Return the (x, y) coordinate for the center point of the cell that contains the specified text.  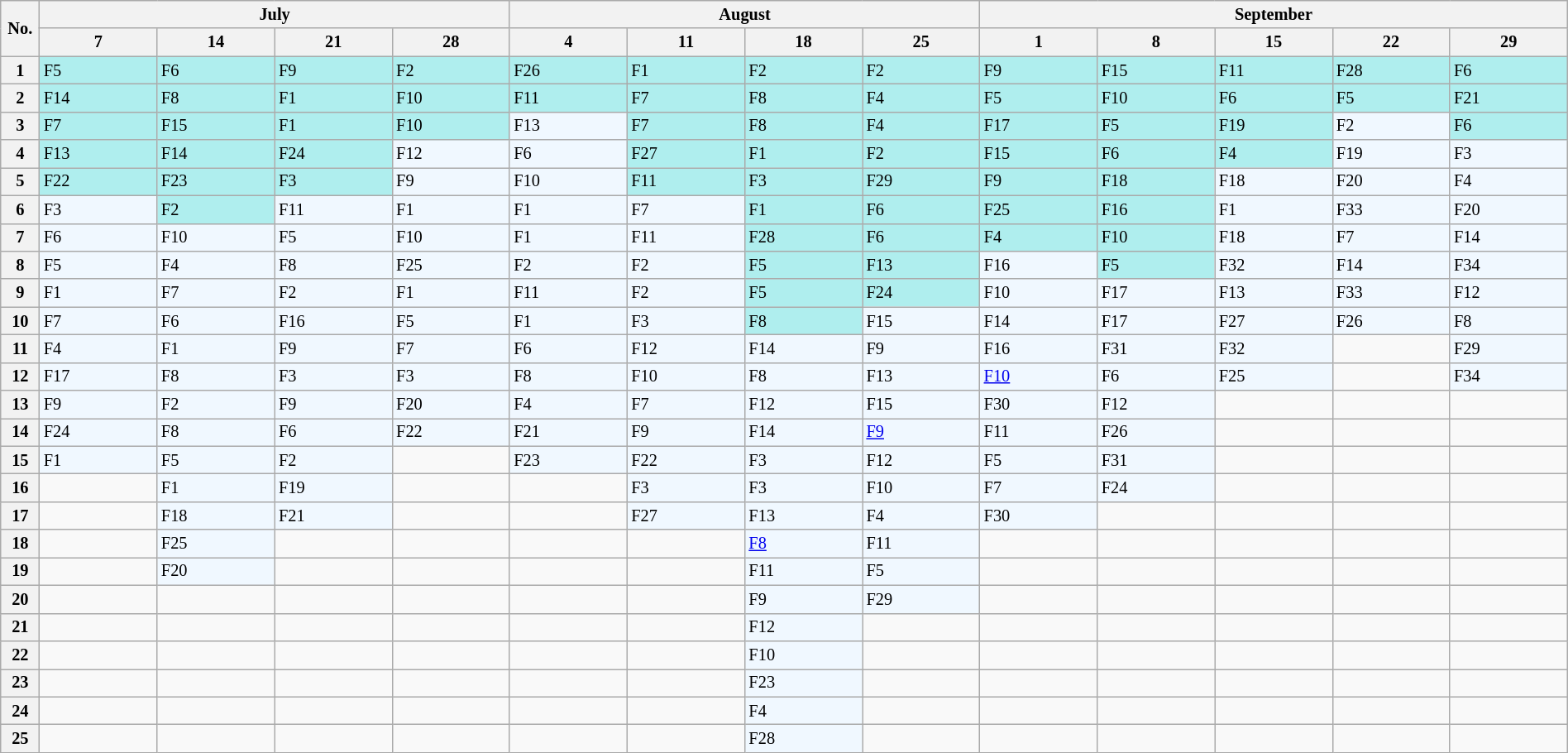
3 (20, 126)
12 (20, 376)
29 (1508, 42)
10 (20, 321)
5 (20, 181)
9 (20, 293)
September (1274, 14)
23 (20, 683)
No. (20, 28)
19 (20, 571)
August (744, 14)
24 (20, 711)
16 (20, 487)
6 (20, 209)
17 (20, 516)
July (275, 14)
13 (20, 405)
20 (20, 599)
28 (451, 42)
2 (20, 98)
